Detect which cell encompasses the target text, then output its [x, y] center coordinate. 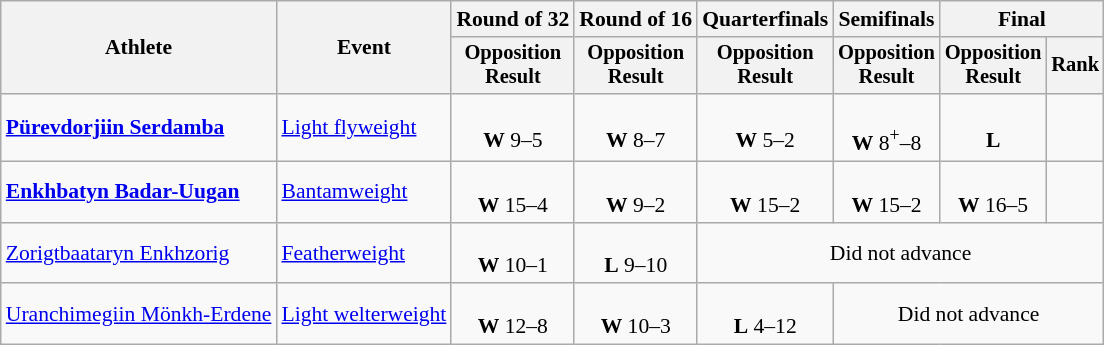
W 12–8 [512, 314]
W 16–5 [994, 192]
Zorigtbaataryn Enkhzorig [139, 252]
W 8+–8 [886, 128]
Round of 16 [636, 19]
W 15–4 [512, 192]
W 9–5 [512, 128]
W 8–7 [636, 128]
W 10–3 [636, 314]
L 9–10 [636, 252]
W 5–2 [765, 128]
L 4–12 [765, 314]
Quarterfinals [765, 19]
W 10–1 [512, 252]
Pürevdorjiin Serdamba [139, 128]
Featherweight [364, 252]
Uranchimegiin Mönkh-Erdene [139, 314]
Semifinals [886, 19]
Event [364, 48]
Enkhbatyn Badar-Uugan [139, 192]
Light welterweight [364, 314]
W 9–2 [636, 192]
L [994, 128]
Light flyweight [364, 128]
Bantamweight [364, 192]
Final [1022, 19]
Round of 32 [512, 19]
Rank [1075, 66]
Athlete [139, 48]
